Search for the cell housing the specified text and yield its [X, Y] center coordinate. 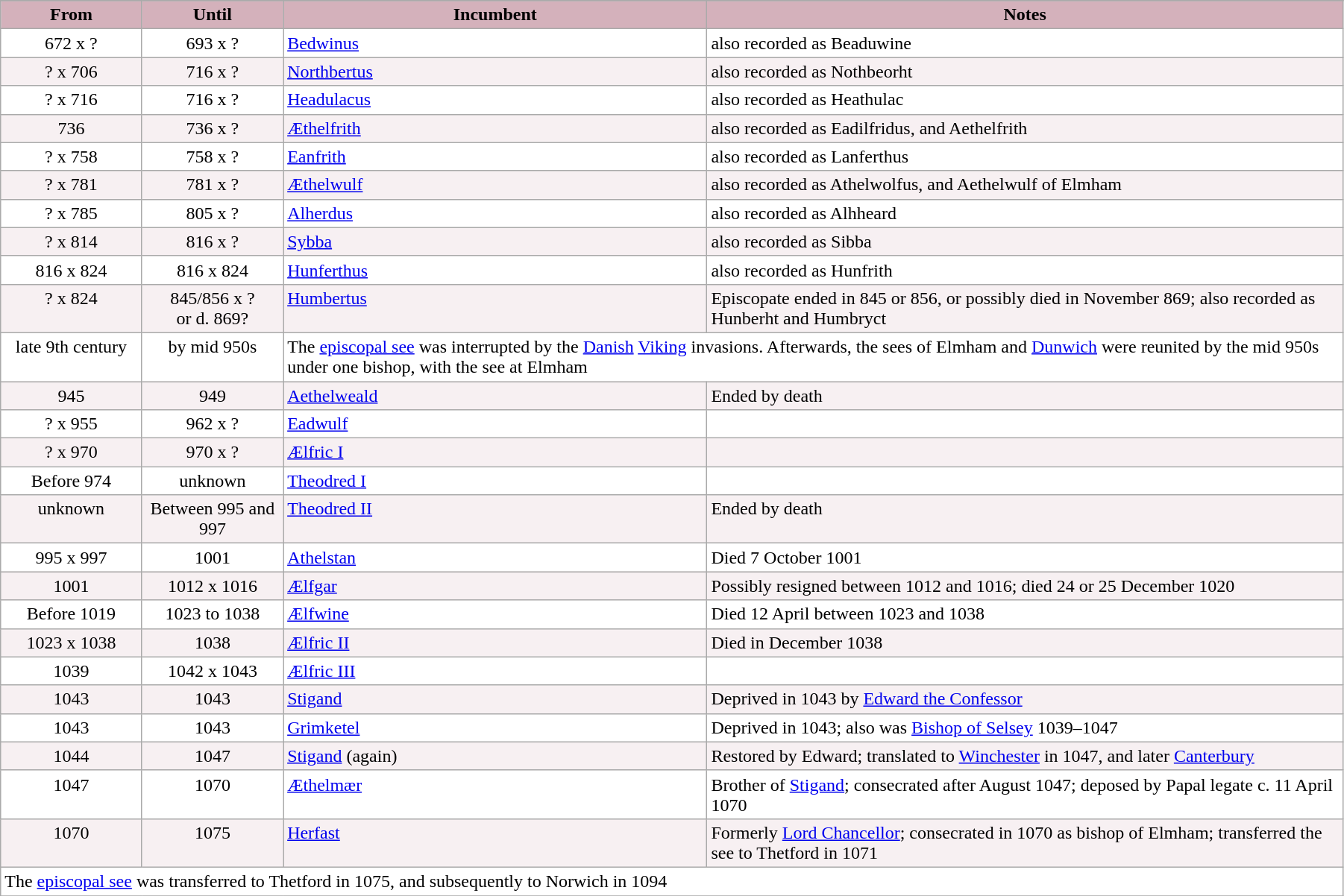
Deprived in 1043 by Edward the Confessor [1025, 699]
Between 995 and 997 [212, 519]
by mid 950s [212, 356]
995 x 997 [72, 558]
? x 758 [72, 157]
Ælfric II [495, 643]
also recorded as Sibba [1025, 242]
781 x ? [212, 185]
Restored by Edward; translated to Winchester in 1047, and later Canterbury [1025, 756]
late 9th century [72, 356]
1044 [72, 756]
Before 974 [72, 481]
1039 [72, 671]
Ælfwine [495, 614]
also recorded as Eadilfridus, and Aethelfrith [1025, 128]
also recorded as Hunfrith [1025, 270]
Sybba [495, 242]
Died 7 October 1001 [1025, 558]
Ælfgar [495, 586]
Episcopate ended in 845 or 856, or possibly died in November 869; also recorded as Hunberht and Humbryct [1025, 309]
? x 706 [72, 72]
? x 785 [72, 213]
962 x ? [212, 424]
? x 824 [72, 309]
also recorded as Heathulac [1025, 100]
also recorded as Lanferthus [1025, 157]
Northbertus [495, 72]
? x 970 [72, 452]
? x 955 [72, 424]
Ælfric III [495, 671]
Deprived in 1043; also was Bishop of Selsey 1039–1047 [1025, 728]
Æthelfrith [495, 128]
Herfast [495, 842]
693 x ? [212, 43]
Æthelmær [495, 795]
Eanfrith [495, 157]
758 x ? [212, 157]
Formerly Lord Chancellor; consecrated in 1070 as bishop of Elmham; transferred the see to Thetford in 1071 [1025, 842]
945 [72, 396]
Athelstan [495, 558]
Grimketel [495, 728]
Stigand [495, 699]
? x 814 [72, 242]
736 [72, 128]
845/856 x ? or d. 869? [212, 309]
? x 716 [72, 100]
Until [212, 15]
Theodred II [495, 519]
Headulacus [495, 100]
736 x ? [212, 128]
805 x ? [212, 213]
Notes [1025, 15]
1012 x 1016 [212, 586]
816 x ? [212, 242]
Died 12 April between 1023 and 1038 [1025, 614]
From [72, 15]
Brother of Stigand; consecrated after August 1047; deposed by Papal legate c. 11 April 1070 [1025, 795]
Died in December 1038 [1025, 643]
Hunferthus [495, 270]
also recorded as Athelwolfus, and Aethelwulf of Elmham [1025, 185]
Eadwulf [495, 424]
Stigand (again) [495, 756]
Humbertus [495, 309]
1023 to 1038 [212, 614]
Alherdus [495, 213]
Incumbent [495, 15]
? x 781 [72, 185]
1075 [212, 842]
Bedwinus [495, 43]
Æthelwulf [495, 185]
Theodred I [495, 481]
672 x ? [72, 43]
1023 x 1038 [72, 643]
also recorded as Nothbeorht [1025, 72]
1038 [212, 643]
Aethelweald [495, 396]
Ælfric I [495, 452]
1042 x 1043 [212, 671]
also recorded as Alhheard [1025, 213]
Possibly resigned between 1012 and 1016; died 24 or 25 December 1020 [1025, 586]
949 [212, 396]
970 x ? [212, 452]
The episcopal see was transferred to Thetford in 1075, and subsequently to Norwich in 1094 [672, 881]
Before 1019 [72, 614]
also recorded as Beaduwine [1025, 43]
